Locate the cell with the specified text and output its (X, Y) center coordinate. 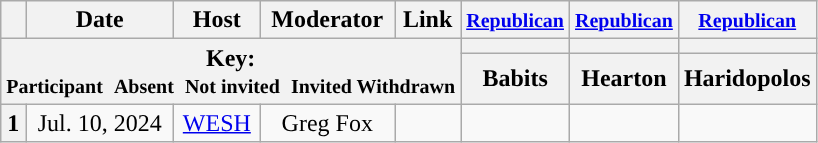
WESH (217, 123)
Key: Participant Absent Not invited Invited Withdrawn (231, 72)
Babits (516, 78)
Hearton (624, 78)
1 (14, 123)
Moderator (327, 20)
Greg Fox (327, 123)
Jul. 10, 2024 (100, 123)
Date (100, 20)
Host (217, 20)
Haridopolos (747, 78)
Link (427, 20)
